Search for the cell housing the specified text and yield its [X, Y] center coordinate. 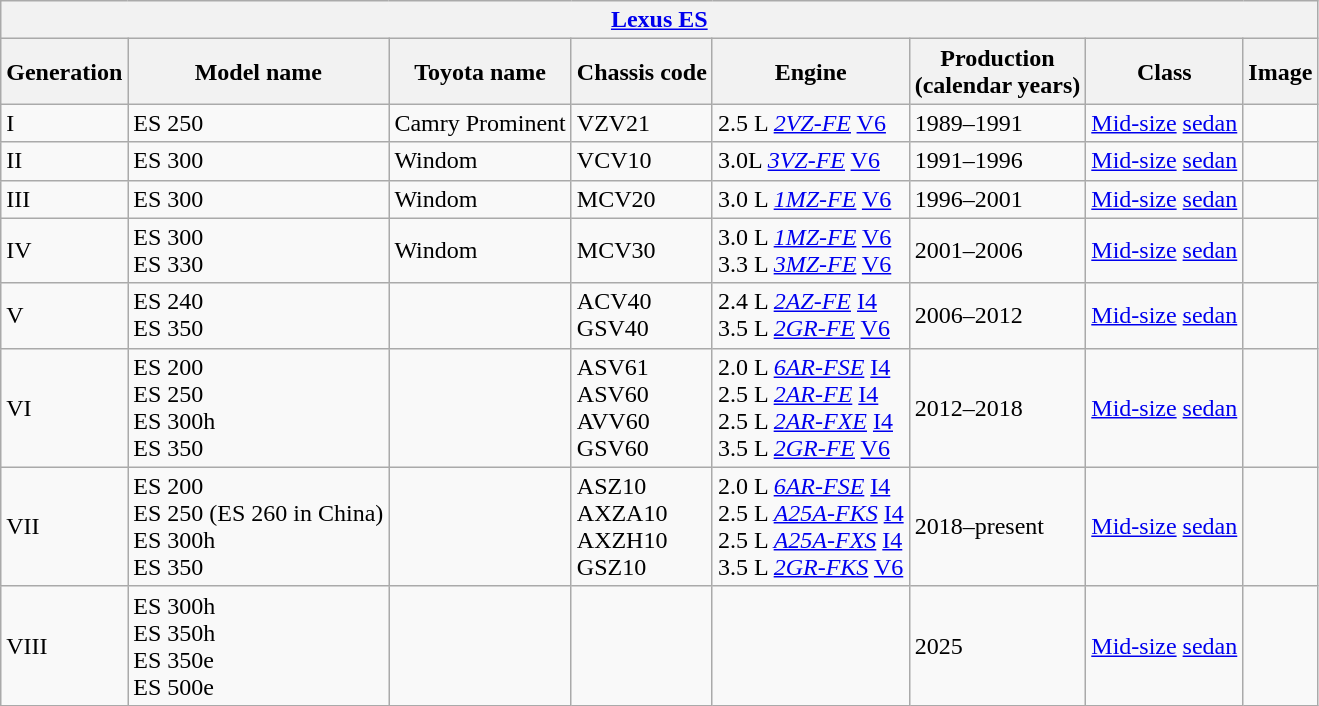
ES 300ES 330 [258, 250]
IV [64, 250]
1989–1991 [998, 123]
2.5 L 2VZ-FE V6 [810, 123]
2025 [998, 646]
ES 240ES 350 [258, 316]
III [64, 199]
Image [1280, 72]
Class [1164, 72]
Engine [810, 72]
Production(calendar years) [998, 72]
1996–2001 [998, 199]
Generation [64, 72]
II [64, 161]
VI [64, 408]
MCV20 [642, 199]
Camry Prominent [480, 123]
I [64, 123]
2012–2018 [998, 408]
Toyota name [480, 72]
Lexus ES [660, 20]
Model name [258, 72]
ES 250 [258, 123]
2018–present [998, 526]
ES 200ES 250 (ES 260 in China)ES 300hES 350 [258, 526]
MCV30 [642, 250]
VIII [64, 646]
ACV40GSV40 [642, 316]
2.0 L 6AR-FSE I42.5 L 2AR-FE I42.5 L 2AR-FXE I43.5 L 2GR-FE V6 [810, 408]
ASV61ASV60AVV60GSV60 [642, 408]
V [64, 316]
ASZ10AXZA10AXZH10GSZ10 [642, 526]
ES 300hES 350hES 350eES 500e [258, 646]
3.0 L 1MZ-FE V63.3 L 3MZ-FE V6 [810, 250]
ES 200ES 250ES 300hES 350 [258, 408]
VII [64, 526]
2.0 L 6AR-FSE I42.5 L A25A-FKS I42.5 L A25A-FXS I43.5 L 2GR-FKS V6 [810, 526]
Chassis code [642, 72]
VCV10 [642, 161]
2001–2006 [998, 250]
3.0L 3VZ-FE V6 [810, 161]
3.0 L 1MZ-FE V6 [810, 199]
VZV21 [642, 123]
2.4 L 2AZ-FE I43.5 L 2GR-FE V6 [810, 316]
1991–1996 [998, 161]
2006–2012 [998, 316]
